Output the [X, Y] coordinate of the center of the cell containing the given text.  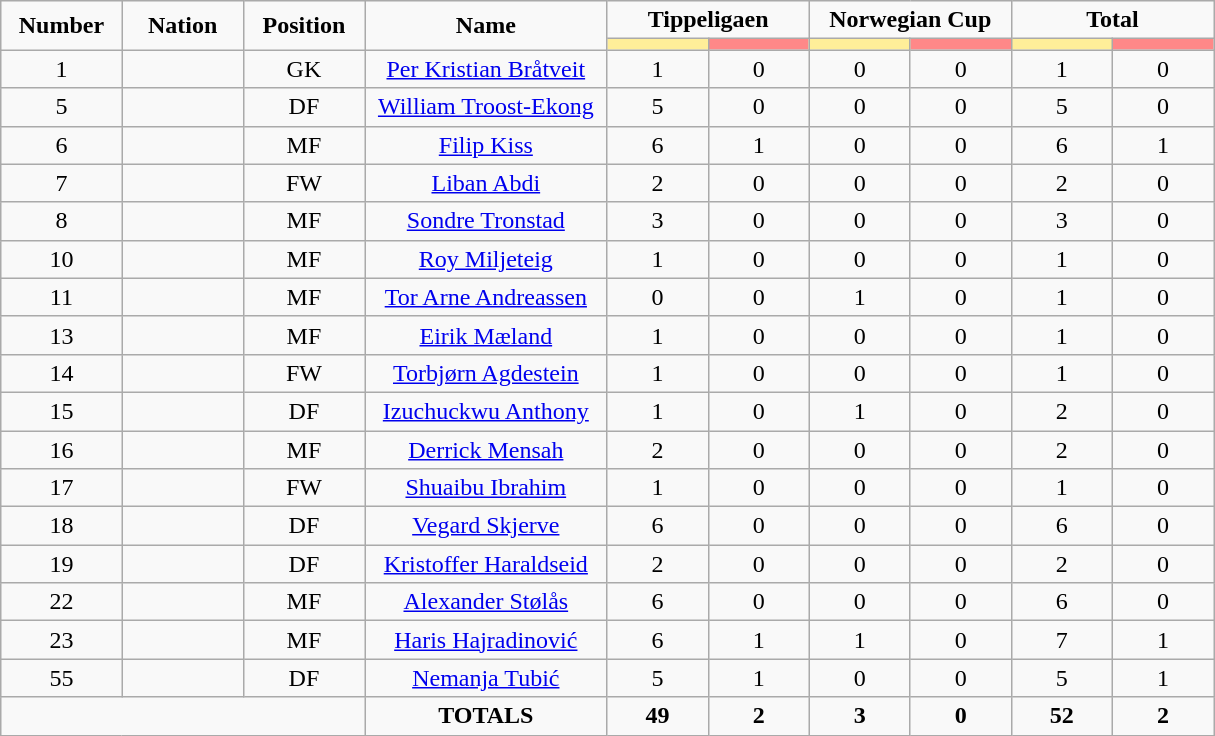
Position [304, 26]
Tor Arne Andreassen [486, 297]
Norwegian Cup [910, 20]
22 [62, 602]
Derrick Mensah [486, 449]
13 [62, 335]
19 [62, 564]
Nation [182, 26]
52 [1062, 716]
Alexander Stølås [486, 602]
Liban Abdi [486, 183]
16 [62, 449]
Torbjørn Agdestein [486, 373]
Filip Kiss [486, 145]
49 [658, 716]
Per Kristian Bråtveit [486, 69]
Name [486, 26]
Roy Miljeteig [486, 259]
11 [62, 297]
17 [62, 488]
William Troost-Ekong [486, 107]
Kristoffer Haraldseid [486, 564]
Vegard Skjerve [486, 526]
TOTALS [486, 716]
8 [62, 221]
15 [62, 411]
Nemanja Tubić [486, 678]
Total [1112, 20]
10 [62, 259]
Izuchuckwu Anthony [486, 411]
14 [62, 373]
Tippeligaen [708, 20]
23 [62, 640]
Haris Hajradinović [486, 640]
GK [304, 69]
Eirik Mæland [486, 335]
55 [62, 678]
Shuaibu Ibrahim [486, 488]
18 [62, 526]
Number [62, 26]
Sondre Tronstad [486, 221]
